Provide the (X, Y) coordinate of the cell's center where the given text is located.  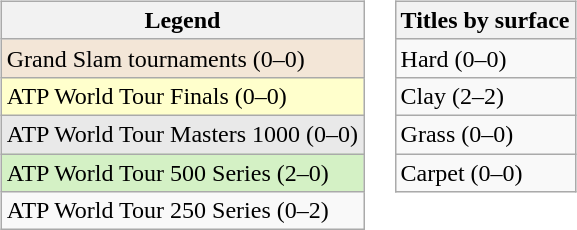
ATP World Tour 250 Series (0–2) (182, 211)
Clay (2–2) (485, 96)
Hard (0–0) (485, 58)
Grand Slam tournaments (0–0) (182, 58)
Legend (182, 20)
ATP World Tour 500 Series (2–0) (182, 173)
Grass (0–0) (485, 134)
Titles by surface (485, 20)
ATP World Tour Masters 1000 (0–0) (182, 134)
ATP World Tour Finals (0–0) (182, 96)
Carpet (0–0) (485, 173)
